Identify which cell holds the provided text, then report its (x, y) central coordinate. 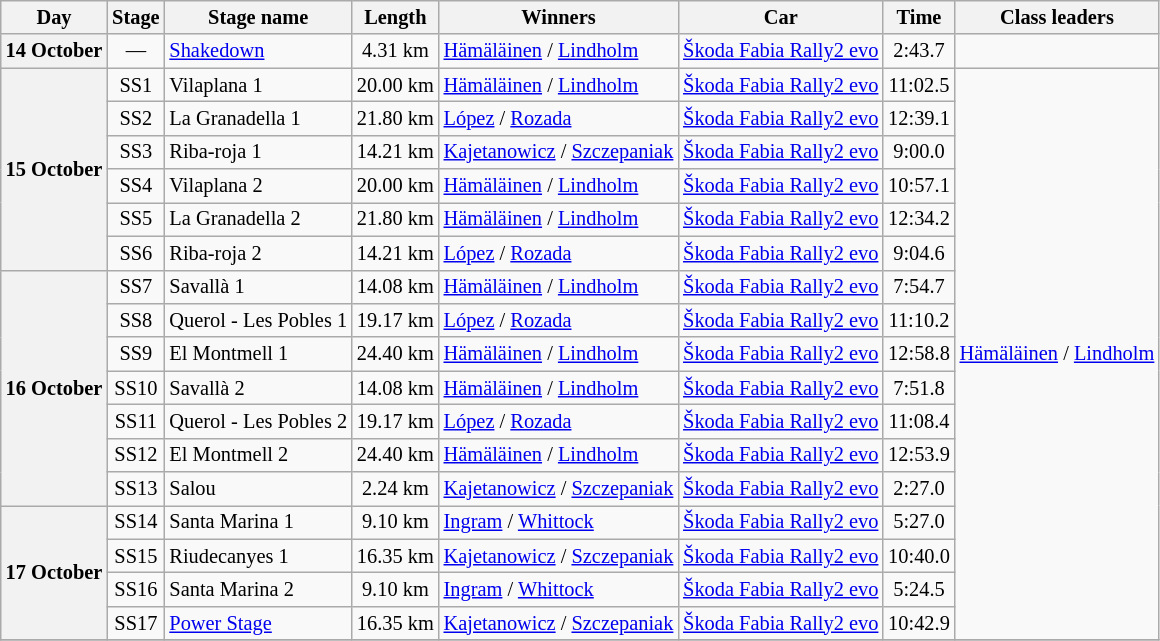
SS7 (136, 287)
SS8 (136, 320)
Querol - Les Pobles 2 (258, 421)
Shakedown (258, 51)
5:24.5 (918, 589)
Riba-roja 2 (258, 253)
12:34.2 (918, 219)
Day (54, 17)
SS9 (136, 354)
SS2 (136, 118)
Length (396, 17)
14 October (54, 51)
El Montmell 1 (258, 354)
16 October (54, 388)
12:39.1 (918, 118)
Stage (136, 17)
SS5 (136, 219)
SS17 (136, 623)
10:42.9 (918, 623)
9:04.6 (918, 253)
Savallà 2 (258, 388)
Santa Marina 2 (258, 589)
El Montmell 2 (258, 455)
SS15 (136, 556)
7:51.8 (918, 388)
Vilaplana 2 (258, 186)
SS13 (136, 489)
Time (918, 17)
4.31 km (396, 51)
Riudecanyes 1 (258, 556)
11:02.5 (918, 85)
Salou (258, 489)
Stage name (258, 17)
9:00.0 (918, 152)
SS12 (136, 455)
— (136, 51)
10:40.0 (918, 556)
SS1 (136, 85)
2:27.0 (918, 489)
2:43.7 (918, 51)
Querol - Les Pobles 1 (258, 320)
Santa Marina 1 (258, 522)
Power Stage (258, 623)
5:27.0 (918, 522)
11:10.2 (918, 320)
Savallà 1 (258, 287)
Riba-roja 1 (258, 152)
SS14 (136, 522)
15 October (54, 169)
Car (780, 17)
11:08.4 (918, 421)
12:53.9 (918, 455)
Winners (559, 17)
17 October (54, 572)
10:57.1 (918, 186)
Vilaplana 1 (258, 85)
SS3 (136, 152)
12:58.8 (918, 354)
SS10 (136, 388)
Class leaders (1057, 17)
SS6 (136, 253)
2.24 km (396, 489)
La Granadella 1 (258, 118)
SS4 (136, 186)
7:54.7 (918, 287)
SS11 (136, 421)
SS16 (136, 589)
La Granadella 2 (258, 219)
